Determine the (x, y) coordinate at the center of the cell enclosing the given text.  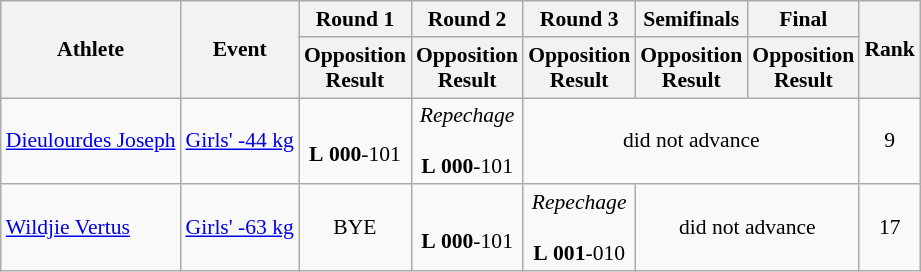
Girls' -44 kg (240, 142)
Semifinals (691, 19)
Repechage L 001-010 (579, 228)
Wildjie Vertus (91, 228)
Rank (890, 50)
Event (240, 50)
Girls' -63 kg (240, 228)
Final (803, 19)
Dieulourdes Joseph (91, 142)
9 (890, 142)
Round 2 (467, 19)
Athlete (91, 50)
Round 3 (579, 19)
17 (890, 228)
Round 1 (355, 19)
Repechage L 000-101 (467, 142)
BYE (355, 228)
